From the cell containing the given text, extract its center point as (X, Y) coordinate. 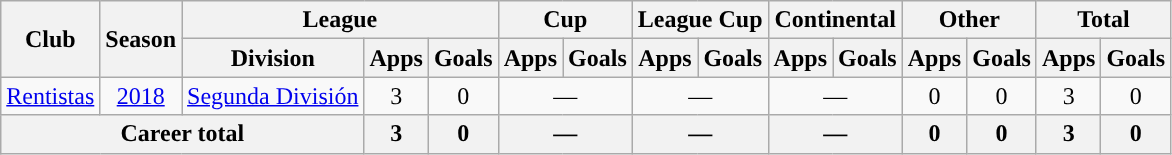
League (340, 20)
Rentistas (50, 96)
Continental (835, 20)
Club (50, 39)
Season (141, 39)
Total (1103, 20)
Cup (565, 20)
League Cup (700, 20)
Division (273, 58)
2018 (141, 96)
Career total (182, 134)
Segunda División (273, 96)
Other (969, 20)
